Capture the cell that displays the provided text and extract its (x, y) central coordinate. 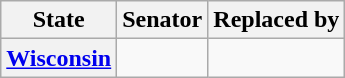
Senator (162, 20)
Wisconsin (59, 58)
State (59, 20)
Replaced by (276, 20)
